Capture the cell that displays the provided text and extract its [X, Y] central coordinate. 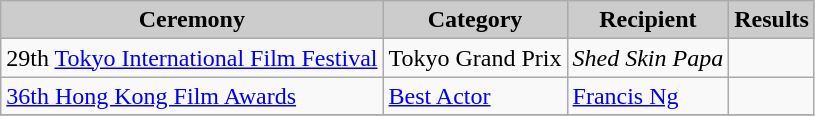
Tokyo Grand Prix [475, 58]
Recipient [648, 20]
36th Hong Kong Film Awards [192, 96]
Shed Skin Papa [648, 58]
Ceremony [192, 20]
29th Tokyo International Film Festival [192, 58]
Francis Ng [648, 96]
Results [772, 20]
Category [475, 20]
Best Actor [475, 96]
